Identify which cell holds the provided text, then report its [x, y] central coordinate. 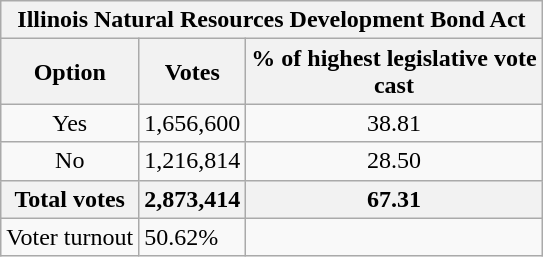
Option [70, 72]
28.50 [394, 161]
Voter turnout [70, 237]
Votes [192, 72]
1,656,600 [192, 123]
No [70, 161]
Yes [70, 123]
50.62% [192, 237]
67.31 [394, 199]
1,216,814 [192, 161]
Illinois Natural Resources Development Bond Act [272, 20]
Total votes [70, 199]
% of highest legislative votecast [394, 72]
38.81 [394, 123]
2,873,414 [192, 199]
